From the cell containing the given text, extract its center point as [X, Y] coordinate. 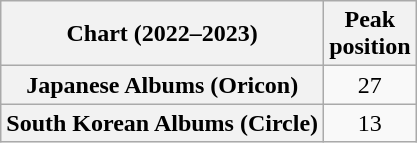
Japanese Albums (Oricon) [162, 85]
Chart (2022–2023) [162, 34]
South Korean Albums (Circle) [162, 123]
Peakposition [370, 34]
27 [370, 85]
13 [370, 123]
